Capture the cell that displays the provided text and extract its (x, y) central coordinate. 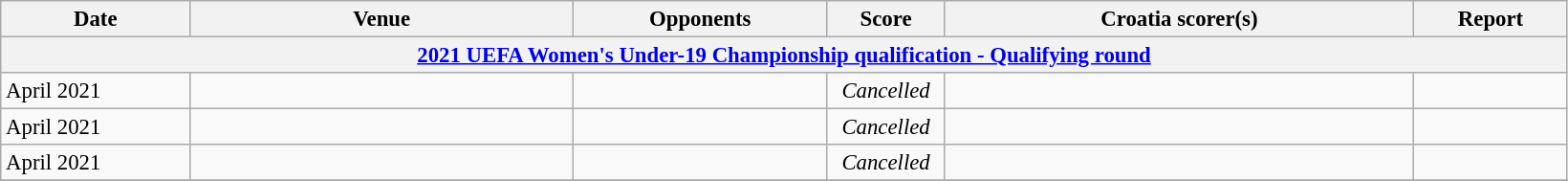
Report (1492, 19)
Date (96, 19)
Opponents (700, 19)
2021 UEFA Women's Under-19 Championship qualification - Qualifying round (784, 56)
Score (885, 19)
Croatia scorer(s) (1180, 19)
Venue (382, 19)
